For the text-containing cell, return its midpoint in (x, y) coordinate format. 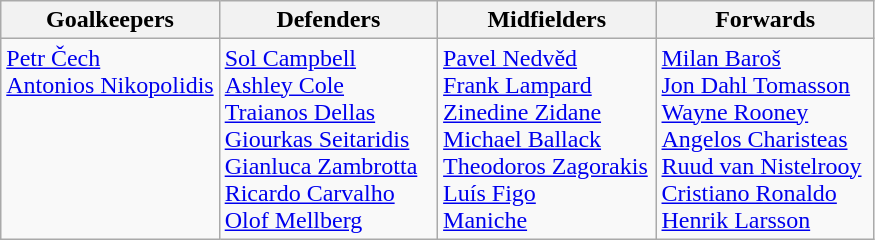
Goalkeepers (110, 20)
Forwards (765, 20)
Defenders (328, 20)
Milan Baroš Jon Dahl Tomasson Wayne Rooney Angelos Charisteas Ruud van Nistelrooy Cristiano Ronaldo Henrik Larsson (765, 139)
Petr Čech Antonios Nikopolidis (110, 139)
Pavel Nedvěd Frank Lampard Zinedine Zidane Michael Ballack Theodoros Zagorakis Luís Figo Maniche (547, 139)
Sol Campbell Ashley Cole Traianos Dellas Giourkas Seitaridis Gianluca Zambrotta Ricardo Carvalho Olof Mellberg (328, 139)
Midfielders (547, 20)
